Search for the cell housing the specified text and yield its (X, Y) center coordinate. 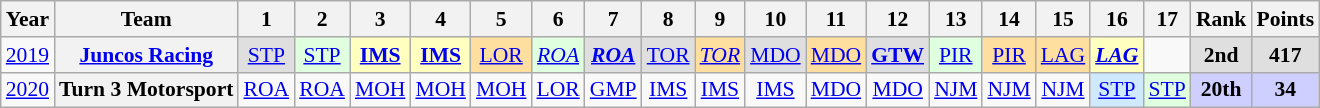
20th (1222, 90)
7 (614, 19)
Year (28, 19)
4 (440, 19)
13 (956, 19)
Team (146, 19)
2020 (28, 90)
1 (266, 19)
6 (558, 19)
417 (1285, 55)
GTW (898, 55)
GMP (614, 90)
15 (1063, 19)
2 (322, 19)
12 (898, 19)
Rank (1222, 19)
9 (720, 19)
2019 (28, 55)
34 (1285, 90)
Turn 3 Motorsport (146, 90)
14 (1008, 19)
10 (776, 19)
2nd (1222, 55)
Juncos Racing (146, 55)
8 (668, 19)
17 (1168, 19)
11 (836, 19)
3 (380, 19)
5 (502, 19)
16 (1116, 19)
Points (1285, 19)
